Search for the cell housing the specified text and yield its [X, Y] center coordinate. 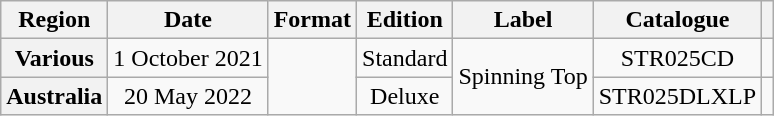
20 May 2022 [188, 96]
1 October 2021 [188, 58]
Various [54, 58]
Format [312, 20]
Standard [405, 58]
Deluxe [405, 96]
Catalogue [677, 20]
STR025CD [677, 58]
Region [54, 20]
STR025DLXLP [677, 96]
Date [188, 20]
Australia [54, 96]
Edition [405, 20]
Label [523, 20]
Spinning Top [523, 77]
